Capture the cell that displays the provided text and extract its [x, y] central coordinate. 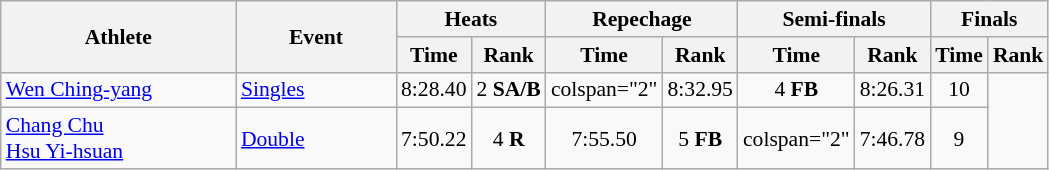
Semi-finals [834, 19]
Double [316, 138]
4 FB [796, 90]
10 [959, 90]
2 SA/B [508, 90]
Heats [471, 19]
8:32.95 [700, 90]
Wen Ching-yang [118, 90]
Chang ChuHsu Yi-hsuan [118, 138]
8:28.40 [434, 90]
7:55.50 [604, 138]
Singles [316, 90]
7:46.78 [892, 138]
4 R [508, 138]
Finals [989, 19]
5 FB [700, 138]
Athlete [118, 36]
7:50.22 [434, 138]
9 [959, 138]
Event [316, 36]
Repechage [642, 19]
8:26.31 [892, 90]
